Identify which cell holds the provided text, then report its [X, Y] central coordinate. 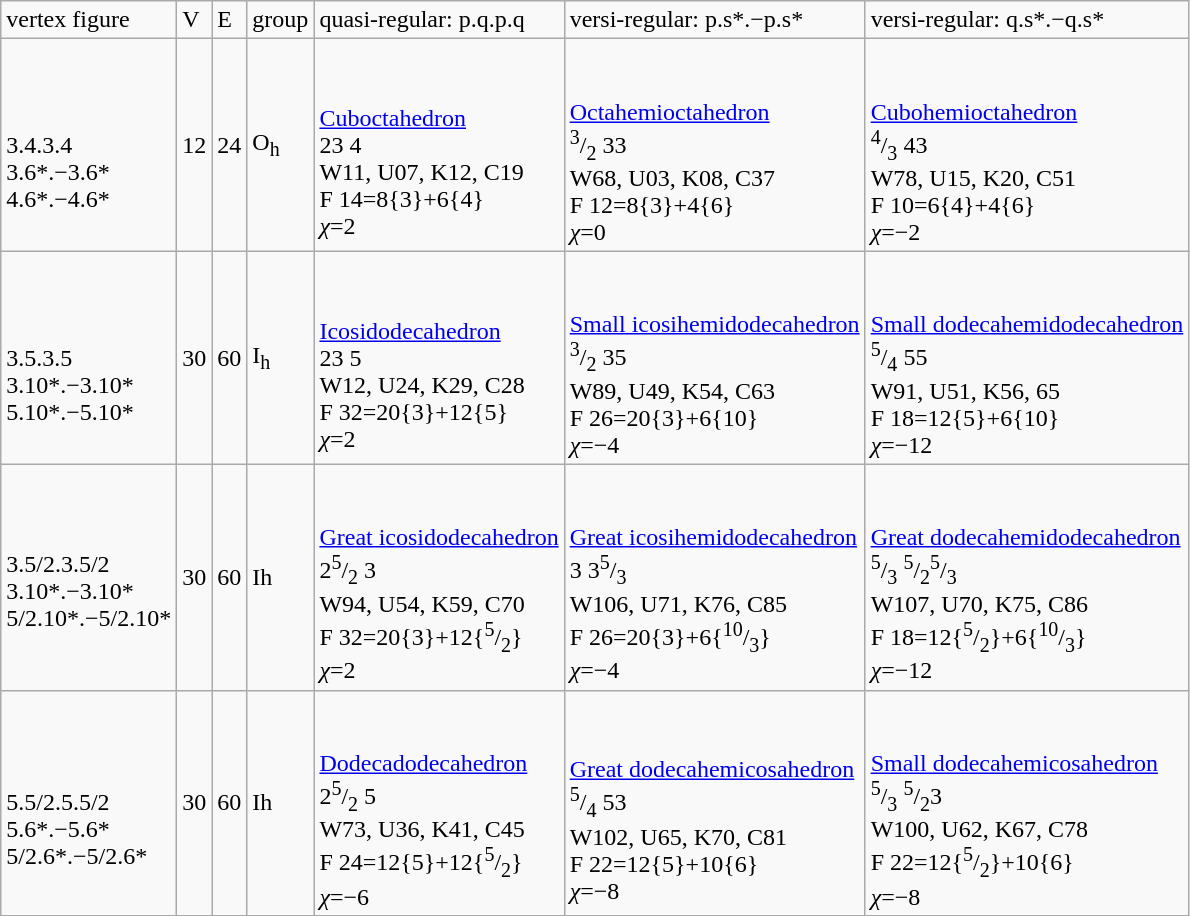
vertex figure [89, 20]
Small icosihemidodecahedron 3/2 35 W89, U49, K54, C63 F 26=20{3}+6{10} χ=−4 [714, 358]
Great dodecahemidodecahedron 5/3 5/25/3 W107, U70, K75, C86 F 18=12{5/2}+6{10/3} χ=−12 [1027, 577]
Cubohemioctahedron 4/3 43 W78, U15, K20, C51 F 10=6{4}+4{6} χ=−2 [1027, 146]
24 [230, 146]
versi-regular: q.s*.−q.s* [1027, 20]
Small dodecahemidodecahedron 5/4 55 W91, U51, K56, 65 F 18=12{5}+6{10} χ=−12 [1027, 358]
versi-regular: p.s*.−p.s* [714, 20]
E [230, 20]
Great icosidodecahedron 25/2 3 W94, U54, K59, C70 F 32=20{3}+12{5/2} χ=2 [439, 577]
V [194, 20]
3.5/2.3.5/2 3.10*.−3.10* 5/2.10*.−5/2.10* [89, 577]
3.4.3.4 3.6*.−3.6* 4.6*.−4.6* [89, 146]
Icosidodecahedron 23 5 W12, U24, K29, C28 F 32=20{3}+12{5} χ=2 [439, 358]
Great icosihemidodecahedron 3 35/3 W106, U71, K76, C85 F 26=20{3}+6{10/3} χ=−4 [714, 577]
Octahemioctahedron 3/2 33 W68, U03, K08, C37 F 12=8{3}+4{6} χ=0 [714, 146]
Cuboctahedron 23 4 W11, U07, K12, C19 F 14=8{3}+6{4} χ=2 [439, 146]
Dodecadodecahedron 25/2 5 W73, U36, K41, C45 F 24=12{5}+12{5/2} χ=−6 [439, 803]
Oh [280, 146]
3.5.3.5 3.10*.−3.10* 5.10*.−5.10* [89, 358]
Small dodecahemicosahedron 5/3 5/23 W100, U62, K67, C78 F 22=12{5/2}+10{6} χ=−8 [1027, 803]
12 [194, 146]
quasi-regular: p.q.p.q [439, 20]
group [280, 20]
Great dodecahemicosahedron 5/4 53 W102, U65, K70, C81 F 22=12{5}+10{6} χ=−8 [714, 803]
5.5/2.5.5/2 5.6*.−5.6* 5/2.6*.−5/2.6* [89, 803]
